Pinpoint the cell where the given text exists, returning its (X, Y) midpoint coordinate. 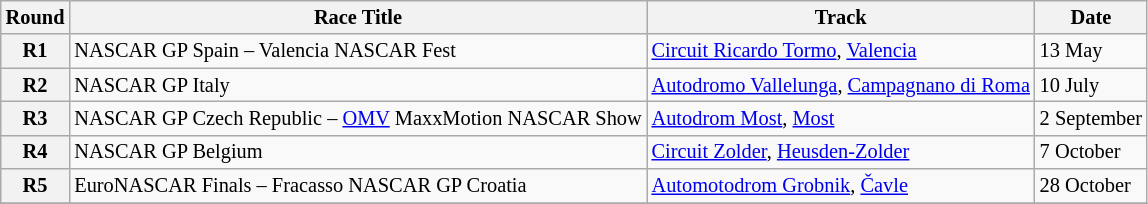
Date (1091, 17)
Autodromo Vallelunga, Campagnano di Roma (841, 85)
NASCAR GP Spain – Valencia NASCAR Fest (358, 51)
Circuit Ricardo Tormo, Valencia (841, 51)
7 October (1091, 152)
NASCAR GP Czech Republic – OMV MaxxMotion NASCAR Show (358, 118)
R4 (36, 152)
Automotodrom Grobnik, Čavle (841, 186)
R2 (36, 85)
13 May (1091, 51)
28 October (1091, 186)
R5 (36, 186)
Race Title (358, 17)
Circuit Zolder, Heusden-Zolder (841, 152)
NASCAR GP Italy (358, 85)
2 September (1091, 118)
Autodrom Most, Most (841, 118)
EuroNASCAR Finals – Fracasso NASCAR GP Croatia (358, 186)
Round (36, 17)
NASCAR GP Belgium (358, 152)
R1 (36, 51)
10 July (1091, 85)
Track (841, 17)
R3 (36, 118)
